Find where the given text appears and provide that cell's center as (x, y) coordinate. 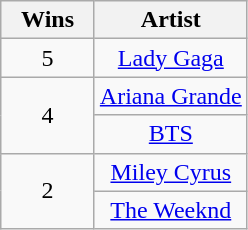
2 (48, 191)
Ariana Grande (170, 96)
Artist (170, 20)
5 (48, 58)
Miley Cyrus (170, 172)
Wins (48, 20)
BTS (170, 134)
Lady Gaga (170, 58)
The Weeknd (170, 210)
4 (48, 115)
